Identify which cell holds the provided text, then report its [x, y] central coordinate. 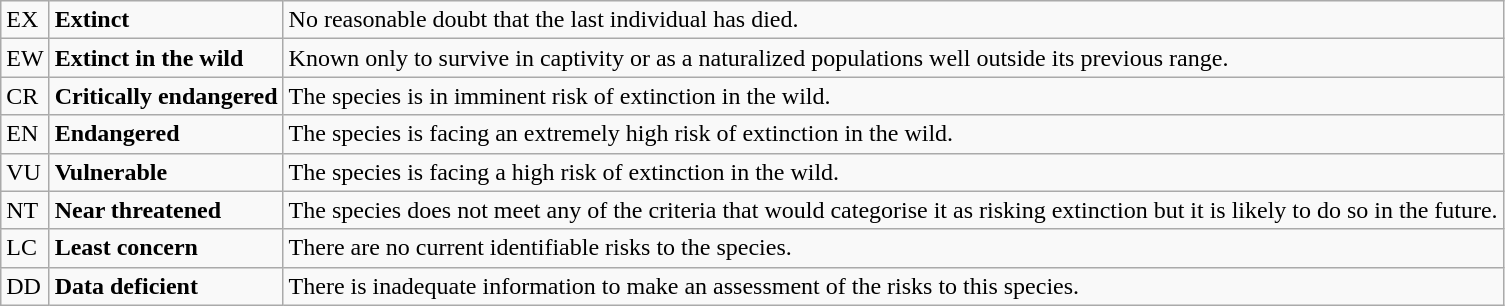
LC [25, 248]
Data deficient [166, 286]
VU [25, 172]
Endangered [166, 134]
Critically endangered [166, 96]
There are no current identifiable risks to the species. [893, 248]
Known only to survive in captivity or as a naturalized populations well outside its previous range. [893, 58]
Extinct [166, 20]
EN [25, 134]
The species does not meet any of the criteria that would categorise it as risking extinction but it is likely to do so in the future. [893, 210]
The species is in imminent risk of extinction in the wild. [893, 96]
The species is facing a high risk of extinction in the wild. [893, 172]
DD [25, 286]
Near threatened [166, 210]
The species is facing an extremely high risk of extinction in the wild. [893, 134]
CR [25, 96]
Least concern [166, 248]
No reasonable doubt that the last individual has died. [893, 20]
Extinct in the wild [166, 58]
There is inadequate information to make an assessment of the risks to this species. [893, 286]
NT [25, 210]
Vulnerable [166, 172]
EX [25, 20]
EW [25, 58]
